Identify which cell holds the provided text, then report its [X, Y] central coordinate. 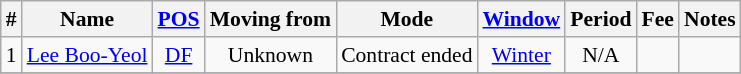
Winter [521, 55]
Fee [657, 19]
1 [12, 55]
Notes [710, 19]
Unknown [270, 55]
Name [88, 19]
POS [179, 19]
Mode [406, 19]
Contract ended [406, 55]
Moving from [270, 19]
Period [600, 19]
Window [521, 19]
N/A [600, 55]
# [12, 19]
Lee Boo-Yeol [88, 55]
DF [179, 55]
